For the text-containing cell, return its midpoint in (x, y) coordinate format. 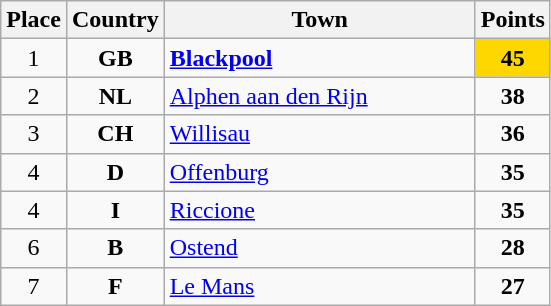
NL (115, 96)
36 (512, 134)
Country (115, 20)
B (115, 248)
D (115, 172)
2 (34, 96)
Willisau (320, 134)
Le Mans (320, 286)
CH (115, 134)
GB (115, 58)
1 (34, 58)
Riccione (320, 210)
I (115, 210)
27 (512, 286)
Place (34, 20)
45 (512, 58)
7 (34, 286)
Offenburg (320, 172)
Town (320, 20)
F (115, 286)
Blackpool (320, 58)
Points (512, 20)
6 (34, 248)
38 (512, 96)
Ostend (320, 248)
3 (34, 134)
Alphen aan den Rijn (320, 96)
28 (512, 248)
